Pinpoint the cell where the given text exists, returning its (X, Y) midpoint coordinate. 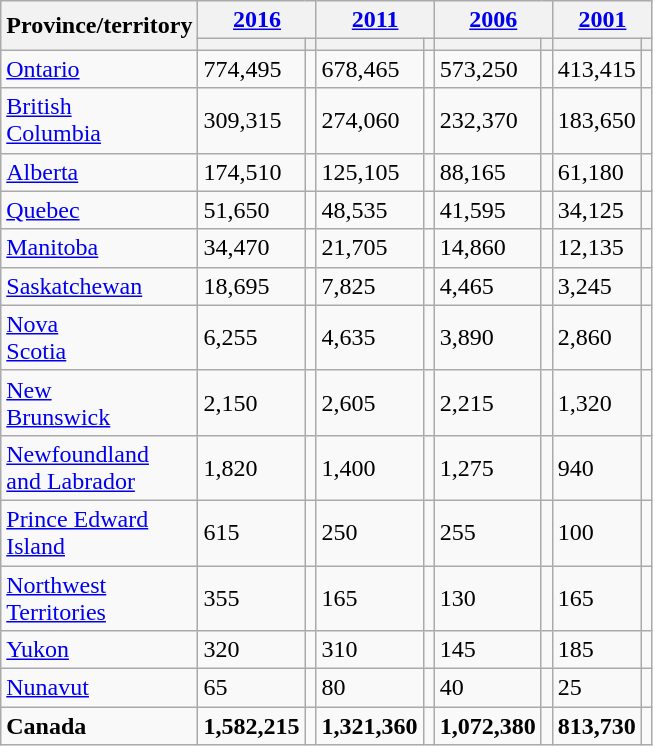
1,321,360 (370, 726)
4,465 (488, 286)
Province/territory (100, 26)
1,400 (370, 468)
2011 (375, 20)
3,245 (596, 286)
Prince EdwardIsland (100, 532)
100 (596, 532)
Ontario (100, 69)
1,275 (488, 468)
51,650 (252, 210)
Saskatchewan (100, 286)
41,595 (488, 210)
1,320 (596, 402)
BritishColumbia (100, 120)
355 (252, 598)
678,465 (370, 69)
232,370 (488, 120)
1,072,380 (488, 726)
Yukon (100, 650)
2,605 (370, 402)
14,860 (488, 248)
34,125 (596, 210)
310 (370, 650)
61,180 (596, 172)
NewBrunswick (100, 402)
4,635 (370, 338)
1,582,215 (252, 726)
183,650 (596, 120)
18,695 (252, 286)
12,135 (596, 248)
185 (596, 650)
274,060 (370, 120)
573,250 (488, 69)
774,495 (252, 69)
3,890 (488, 338)
2,215 (488, 402)
NorthwestTerritories (100, 598)
21,705 (370, 248)
125,105 (370, 172)
320 (252, 650)
7,825 (370, 286)
309,315 (252, 120)
6,255 (252, 338)
88,165 (488, 172)
Alberta (100, 172)
2001 (602, 20)
Manitoba (100, 248)
Newfoundlandand Labrador (100, 468)
Nunavut (100, 688)
Canada (100, 726)
Quebec (100, 210)
413,415 (596, 69)
174,510 (252, 172)
130 (488, 598)
2006 (493, 20)
615 (252, 532)
2,860 (596, 338)
65 (252, 688)
940 (596, 468)
25 (596, 688)
34,470 (252, 248)
40 (488, 688)
48,535 (370, 210)
80 (370, 688)
813,730 (596, 726)
NovaScotia (100, 338)
1,820 (252, 468)
145 (488, 650)
2,150 (252, 402)
250 (370, 532)
255 (488, 532)
2016 (257, 20)
